Search for the cell housing the specified text and yield its (X, Y) center coordinate. 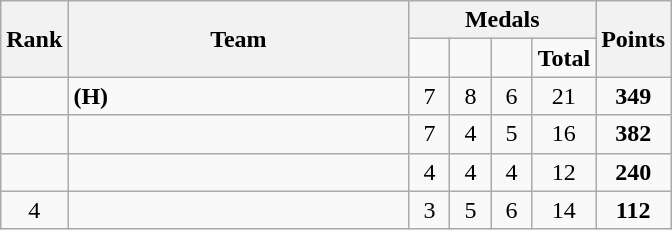
3 (430, 210)
112 (634, 210)
Rank (34, 39)
Team (238, 39)
12 (564, 172)
Total (564, 58)
Points (634, 39)
240 (634, 172)
14 (564, 210)
16 (564, 134)
21 (564, 96)
(H) (238, 96)
382 (634, 134)
Medals (502, 20)
349 (634, 96)
8 (470, 96)
